For the text-containing cell, return its midpoint in [x, y] coordinate format. 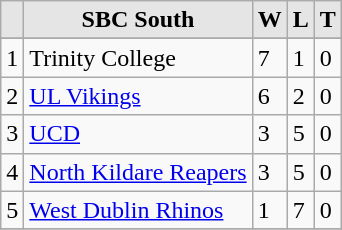
4 [12, 172]
West Dublin Rhinos [138, 210]
W [270, 20]
Trinity College [138, 58]
6 [270, 96]
L [300, 20]
T [328, 20]
North Kildare Reapers [138, 172]
SBC South [138, 20]
UL Vikings [138, 96]
UCD [138, 134]
